Locate the cell with the specified text and output its (X, Y) center coordinate. 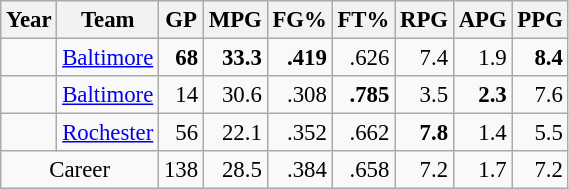
.308 (300, 95)
14 (182, 95)
.658 (364, 170)
.352 (300, 133)
.626 (364, 58)
MPG (235, 20)
1.7 (482, 170)
28.5 (235, 170)
33.3 (235, 58)
1.4 (482, 133)
GP (182, 20)
68 (182, 58)
RPG (424, 20)
56 (182, 133)
FT% (364, 20)
3.5 (424, 95)
FG% (300, 20)
PPG (540, 20)
8.4 (540, 58)
7.8 (424, 133)
APG (482, 20)
7.6 (540, 95)
.419 (300, 58)
Rochester (108, 133)
.785 (364, 95)
30.6 (235, 95)
Team (108, 20)
2.3 (482, 95)
22.1 (235, 133)
.662 (364, 133)
5.5 (540, 133)
.384 (300, 170)
7.4 (424, 58)
Year (29, 20)
138 (182, 170)
1.9 (482, 58)
Career (80, 170)
